Find where the given text appears and provide that cell's center as (x, y) coordinate. 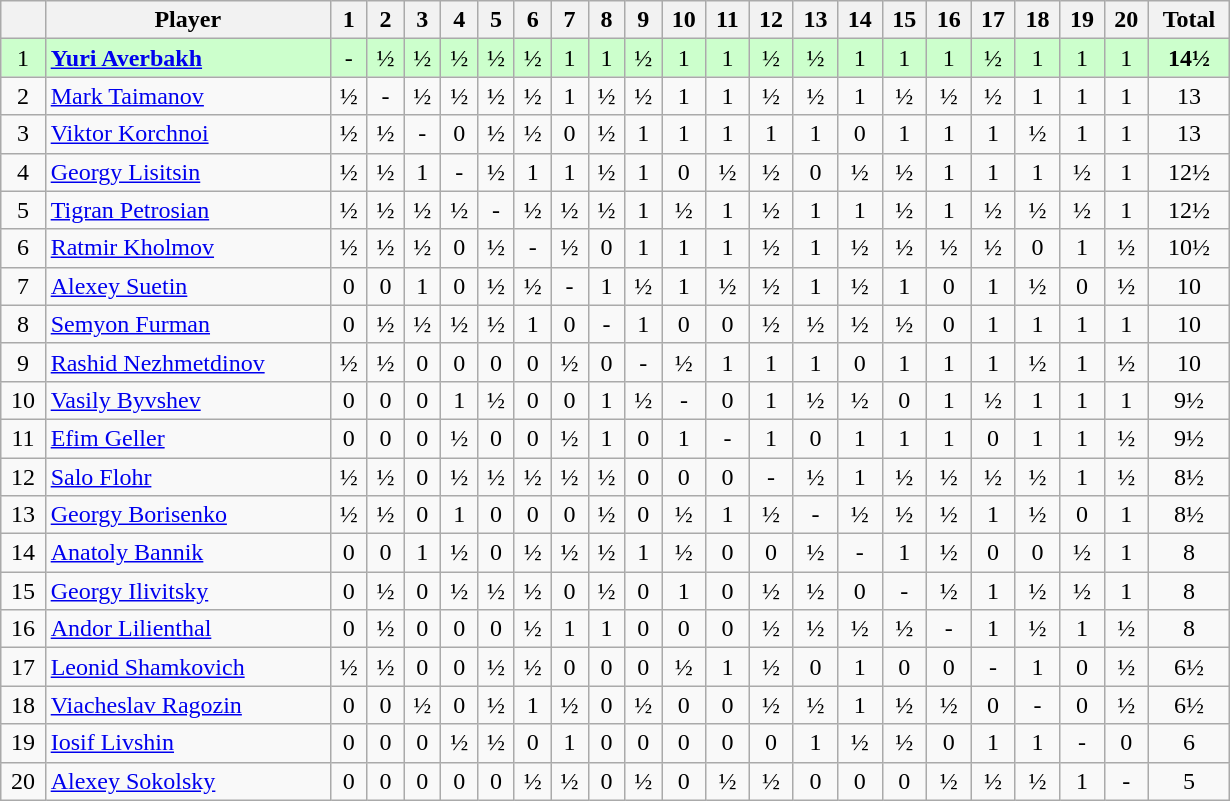
Georgy Ilivitsky (188, 591)
Iosif Livshin (188, 743)
Yuri Averbakh (188, 58)
Mark Taimanov (188, 96)
Alexey Sokolsky (188, 781)
Total (1190, 20)
Rashid Nezhmetdinov (188, 362)
10½ (1190, 248)
Vasily Byvshev (188, 400)
Viktor Korchnoi (188, 134)
Leonid Shamkovich (188, 667)
Andor Lilienthal (188, 629)
Tigran Petrosian (188, 210)
Alexey Suetin (188, 286)
Salo Flohr (188, 477)
Viacheslav Ragozin (188, 705)
Georgy Borisenko (188, 515)
Georgy Lisitsin (188, 172)
Ratmir Kholmov (188, 248)
Efim Geller (188, 438)
14½ (1190, 58)
Semyon Furman (188, 324)
Player (188, 20)
Anatoly Bannik (188, 553)
